From the cell containing the given text, extract its center point as (X, Y) coordinate. 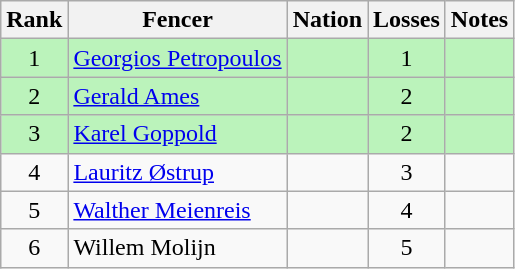
Karel Goppold (178, 134)
Gerald Ames (178, 96)
6 (34, 248)
Georgios Petropoulos (178, 58)
Rank (34, 20)
Nation (327, 20)
Walther Meienreis (178, 210)
Willem Molijn (178, 248)
Lauritz Østrup (178, 172)
Losses (407, 20)
Fencer (178, 20)
Notes (479, 20)
